Detect which cell encompasses the target text, then output its (X, Y) center coordinate. 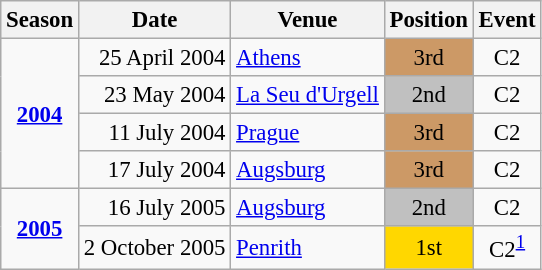
2005 (40, 229)
2 October 2005 (154, 247)
17 July 2004 (154, 170)
C21 (507, 247)
Venue (308, 20)
Penrith (308, 247)
Prague (308, 133)
1st (428, 247)
23 May 2004 (154, 95)
16 July 2005 (154, 208)
La Seu d'Urgell (308, 95)
Season (40, 20)
Event (507, 20)
25 April 2004 (154, 58)
Date (154, 20)
11 July 2004 (154, 133)
Position (428, 20)
Athens (308, 58)
2004 (40, 114)
